From the cell containing the given text, extract its center point as (x, y) coordinate. 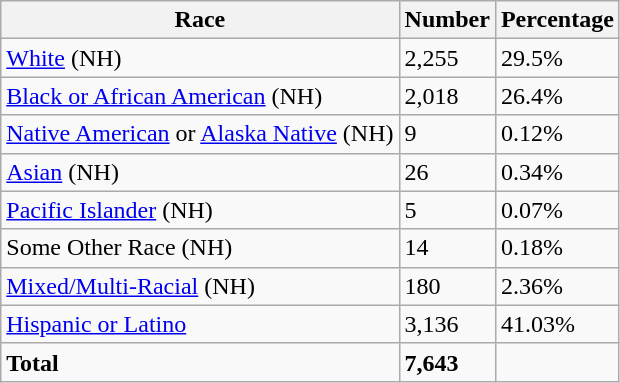
White (NH) (200, 58)
Native American or Alaska Native (NH) (200, 134)
5 (447, 210)
0.12% (557, 134)
26.4% (557, 96)
41.03% (557, 324)
29.5% (557, 58)
Number (447, 20)
Total (200, 362)
9 (447, 134)
2,255 (447, 58)
3,136 (447, 324)
7,643 (447, 362)
2.36% (557, 286)
Race (200, 20)
Hispanic or Latino (200, 324)
2,018 (447, 96)
26 (447, 172)
Pacific Islander (NH) (200, 210)
Mixed/Multi-Racial (NH) (200, 286)
Some Other Race (NH) (200, 248)
180 (447, 286)
0.18% (557, 248)
0.07% (557, 210)
Percentage (557, 20)
14 (447, 248)
0.34% (557, 172)
Black or African American (NH) (200, 96)
Asian (NH) (200, 172)
